Return the (x, y) coordinate for the center point of the cell that contains the specified text.  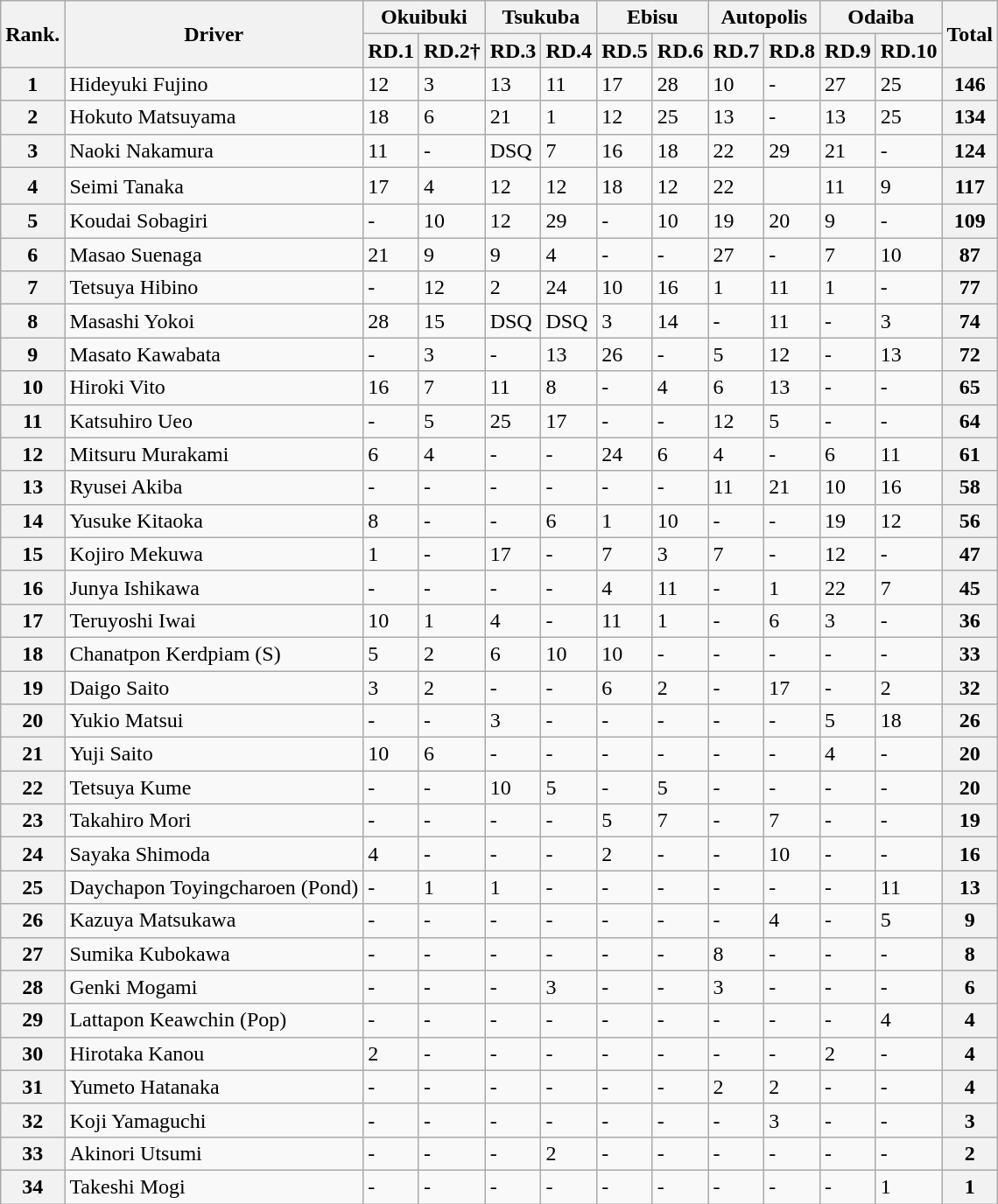
58 (970, 487)
Driver (214, 34)
Masao Suenaga (214, 255)
31 (33, 1087)
Koudai Sobagiri (214, 221)
RD.9 (848, 51)
30 (33, 1053)
Daigo Saito (214, 687)
Teruyoshi Iwai (214, 620)
65 (970, 388)
72 (970, 354)
Total (970, 34)
146 (970, 84)
Sumika Kubokawa (214, 954)
RD.7 (736, 51)
Mitsuru Murakami (214, 454)
Yukio Matsui (214, 721)
Tetsuya Kume (214, 787)
Rank. (33, 34)
Masato Kawabata (214, 354)
Yusuke Kitaoka (214, 521)
Naoki Nakamura (214, 150)
Lattapon Keawchin (Pop) (214, 1020)
36 (970, 620)
Okuibuki (424, 17)
Seimi Tanaka (214, 185)
23 (33, 821)
Autopolis (763, 17)
Masashi Yokoi (214, 321)
134 (970, 117)
Katsuhiro Ueo (214, 421)
Takeshi Mogi (214, 1186)
87 (970, 255)
Ebisu (653, 17)
Kazuya Matsukawa (214, 920)
Yuji Saito (214, 754)
RD.1 (391, 51)
56 (970, 521)
RD.4 (569, 51)
Takahiro Mori (214, 821)
Daychapon Toyingcharoen (Pond) (214, 887)
Koji Yamaguchi (214, 1120)
124 (970, 150)
Odaiba (881, 17)
RD.6 (680, 51)
109 (970, 221)
Yumeto Hatanaka (214, 1087)
47 (970, 554)
Hiroki Vito (214, 388)
RD.8 (792, 51)
Akinori Utsumi (214, 1153)
Ryusei Akiba (214, 487)
Chanatpon Kerdpiam (S) (214, 654)
Junya Ishikawa (214, 587)
Tetsuya Hibino (214, 288)
RD.5 (625, 51)
Hokuto Matsuyama (214, 117)
45 (970, 587)
117 (970, 185)
Tsukuba (541, 17)
61 (970, 454)
34 (33, 1186)
RD.2† (452, 51)
Hirotaka Kanou (214, 1053)
Genki Mogami (214, 987)
Kojiro Mekuwa (214, 554)
Sayaka Shimoda (214, 854)
RD.10 (909, 51)
74 (970, 321)
64 (970, 421)
RD.3 (513, 51)
77 (970, 288)
Hideyuki Fujino (214, 84)
